From the cell containing the given text, extract its center point as (X, Y) coordinate. 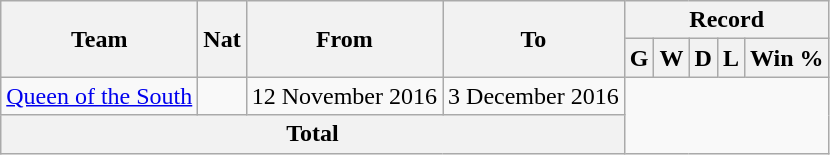
From (344, 39)
G (639, 58)
3 December 2016 (534, 96)
Total (312, 134)
D (703, 58)
Nat (222, 39)
To (534, 39)
L (730, 58)
W (672, 58)
Record (726, 20)
Queen of the South (100, 96)
Win % (786, 58)
12 November 2016 (344, 96)
Team (100, 39)
